For the text-containing cell, return its midpoint in [X, Y] coordinate format. 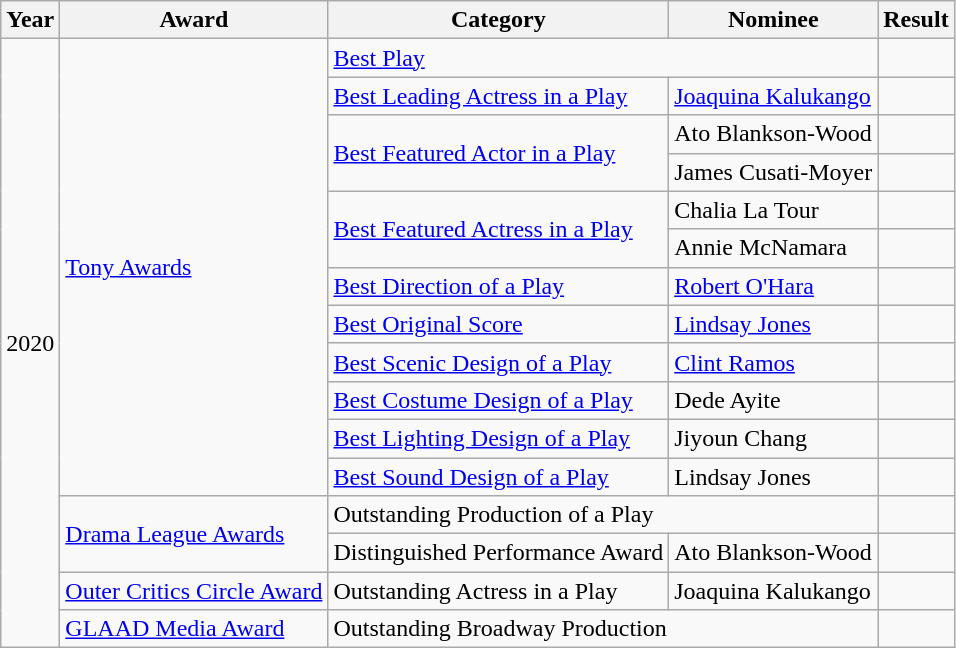
Award [194, 20]
Clint Ramos [774, 362]
Jiyoun Chang [774, 438]
Chalia La Tour [774, 210]
Outstanding Production of a Play [603, 515]
Outstanding Actress in a Play [498, 591]
Annie McNamara [774, 248]
Outer Critics Circle Award [194, 591]
2020 [30, 344]
Best Costume Design of a Play [498, 400]
Best Sound Design of a Play [498, 477]
James Cusati-Moyer [774, 172]
Category [498, 20]
Best Leading Actress in a Play [498, 96]
Best Original Score [498, 324]
Best Direction of a Play [498, 286]
Best Scenic Design of a Play [498, 362]
Distinguished Performance Award [498, 553]
Result [916, 20]
Best Play [603, 58]
Drama League Awards [194, 534]
Robert O'Hara [774, 286]
Dede Ayite [774, 400]
GLAAD Media Award [194, 629]
Best Lighting Design of a Play [498, 438]
Best Featured Actor in a Play [498, 153]
Best Featured Actress in a Play [498, 229]
Tony Awards [194, 268]
Nominee [774, 20]
Outstanding Broadway Production [603, 629]
Year [30, 20]
